From the cell containing the given text, extract its center point as (x, y) coordinate. 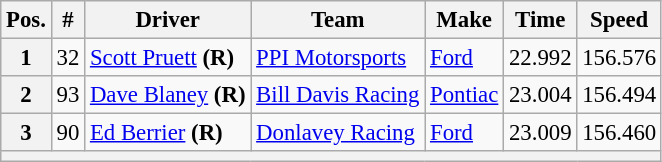
Scott Pruett (R) (168, 58)
23.004 (540, 95)
Team (338, 20)
93 (68, 95)
Ed Berrier (R) (168, 133)
PPI Motorsports (338, 58)
32 (68, 58)
Pos. (26, 20)
Donlavey Racing (338, 133)
Speed (620, 20)
3 (26, 133)
Make (464, 20)
Time (540, 20)
156.460 (620, 133)
Dave Blaney (R) (168, 95)
1 (26, 58)
# (68, 20)
Pontiac (464, 95)
Driver (168, 20)
90 (68, 133)
Bill Davis Racing (338, 95)
23.009 (540, 133)
156.576 (620, 58)
22.992 (540, 58)
156.494 (620, 95)
2 (26, 95)
